Capture the cell that displays the provided text and extract its (X, Y) central coordinate. 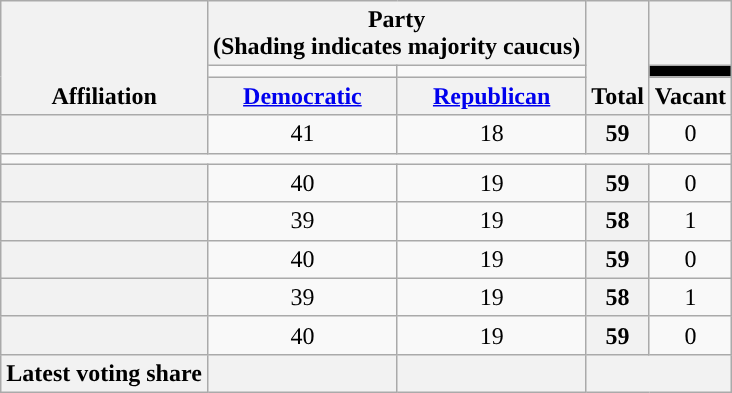
18 (491, 134)
Vacant (690, 96)
Latest voting share (104, 373)
Affiliation (104, 58)
41 (302, 134)
Democratic (302, 96)
Total (618, 58)
Republican (491, 96)
Party (Shading indicates majority caucus) (396, 34)
